Return (x, y) of the center of cell containing provided text 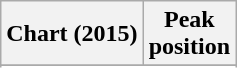
Chart (2015) (72, 34)
Peak position (189, 34)
